Pinpoint the cell where the given text exists, returning its (X, Y) midpoint coordinate. 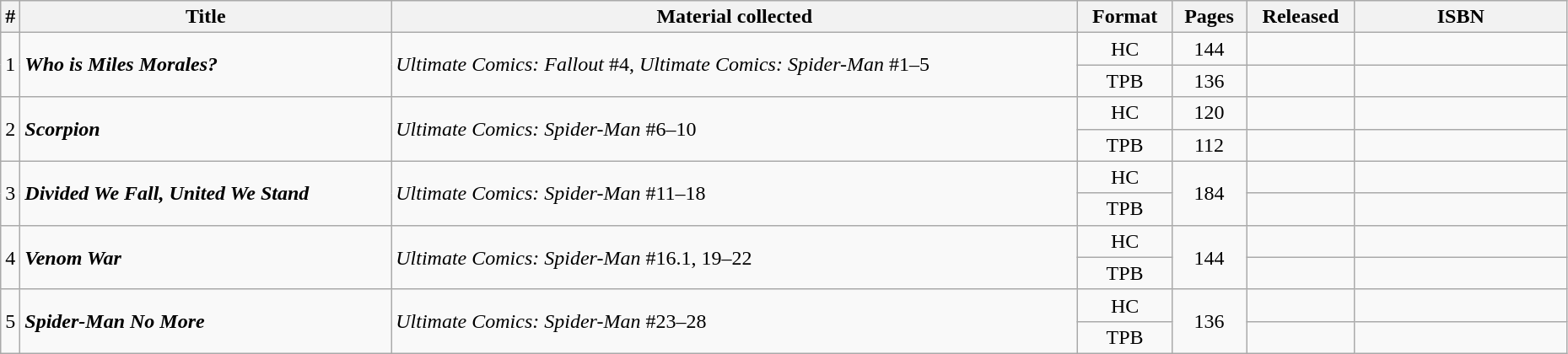
# (10, 17)
184 (1209, 193)
3 (10, 193)
Material collected (735, 17)
Title (206, 17)
Divided We Fall, United We Stand (206, 193)
Venom War (206, 257)
2 (10, 129)
Pages (1209, 17)
Released (1301, 17)
Ultimate Comics: Spider-Man #16.1, 19–22 (735, 257)
Who is Miles Morales? (206, 65)
5 (10, 321)
Spider-Man No More (206, 321)
1 (10, 65)
Ultimate Comics: Spider-Man #23–28 (735, 321)
Ultimate Comics: Fallout #4, Ultimate Comics: Spider-Man #1–5 (735, 65)
112 (1209, 145)
Scorpion (206, 129)
Ultimate Comics: Spider-Man #6–10 (735, 129)
120 (1209, 113)
Ultimate Comics: Spider-Man #11–18 (735, 193)
4 (10, 257)
Format (1125, 17)
ISBN (1461, 17)
